Output the [x, y] coordinate of the center of the cell containing the given text.  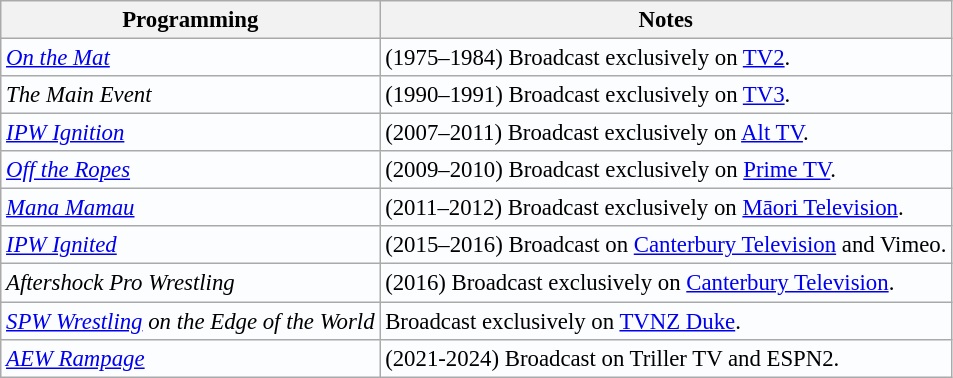
Notes [666, 20]
Mana Mamau [190, 208]
Off the Ropes [190, 170]
Programming [190, 20]
On the Mat [190, 58]
(1975–1984) Broadcast exclusively on TV2. [666, 58]
IPW Ignition [190, 133]
(2009–2010) Broadcast exclusively on Prime TV. [666, 170]
AEW Rampage [190, 358]
(2021-2024) Broadcast on Triller TV and ESPN2. [666, 358]
Broadcast exclusively on TVNZ Duke. [666, 321]
IPW Ignited [190, 245]
SPW Wrestling on the Edge of the World [190, 321]
(2016) Broadcast exclusively on Canterbury Television. [666, 283]
(2007–2011) Broadcast exclusively on Alt TV. [666, 133]
(1990–1991) Broadcast exclusively on TV3. [666, 95]
The Main Event [190, 95]
(2015–2016) Broadcast on Canterbury Television and Vimeo. [666, 245]
Aftershock Pro Wrestling [190, 283]
(2011–2012) Broadcast exclusively on Māori Television. [666, 208]
